From the cell containing the given text, extract its center point as [X, Y] coordinate. 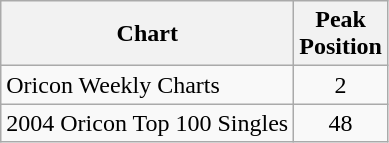
Chart [148, 34]
PeakPosition [341, 34]
Oricon Weekly Charts [148, 85]
2004 Oricon Top 100 Singles [148, 123]
48 [341, 123]
2 [341, 85]
